From the cell containing the given text, extract its center point as (x, y) coordinate. 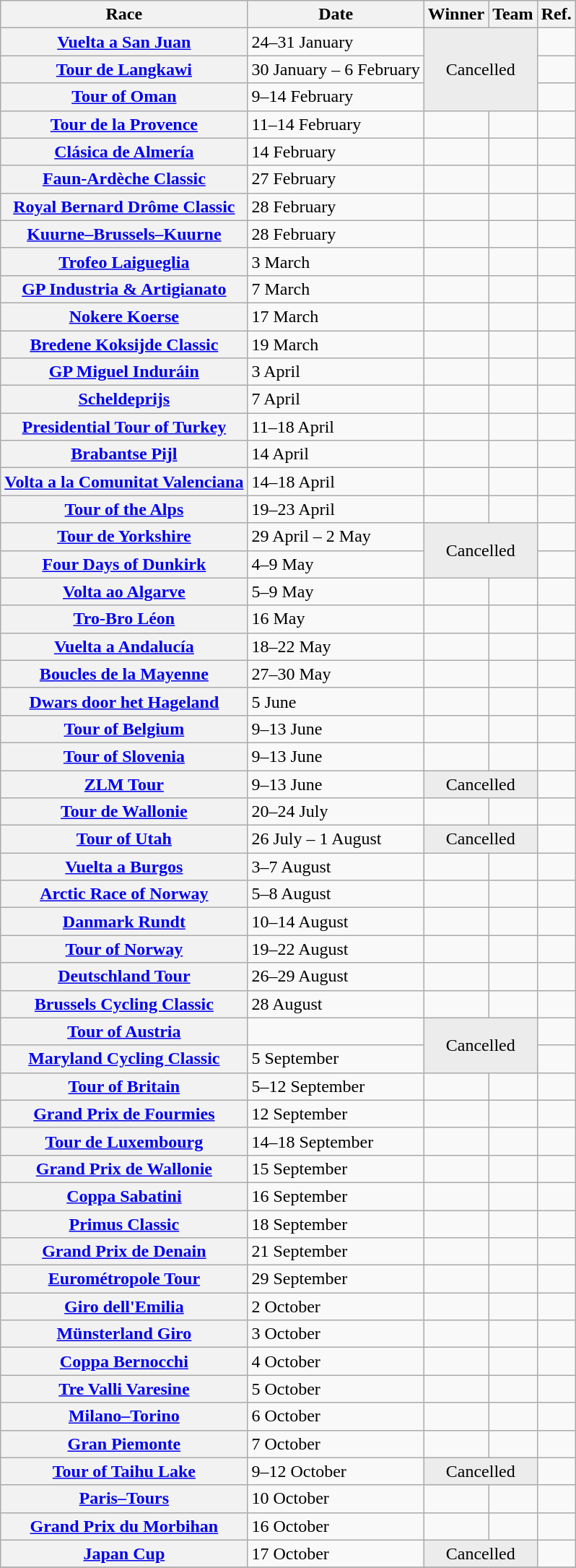
Grand Prix de Denain (124, 1252)
GP Industria & Artigianato (124, 289)
Grand Prix du Morbihan (124, 1526)
GP Miguel Induráin (124, 372)
26–29 August (336, 976)
14 April (336, 454)
Trofeo Laigueglia (124, 261)
29 September (336, 1279)
Tre Valli Varesine (124, 1389)
16 October (336, 1526)
Paris–Tours (124, 1499)
7 October (336, 1444)
Münsterland Giro (124, 1334)
16 September (336, 1196)
Faun-Ardèche Classic (124, 179)
5–12 September (336, 1086)
Volta a la Comunitat Valenciana (124, 482)
Danmark Rundt (124, 922)
Coppa Bernocchi (124, 1361)
14 February (336, 152)
Giro dell'Emilia (124, 1307)
Tour of Oman (124, 97)
Tour de la Provence (124, 124)
Tour of Utah (124, 839)
Vuelta a Andalucía (124, 646)
30 January – 6 February (336, 69)
Japan Cup (124, 1554)
3–7 August (336, 867)
3 April (336, 372)
Dwars door het Hageland (124, 701)
Maryland Cycling Classic (124, 1059)
5 June (336, 701)
5–8 August (336, 894)
21 September (336, 1252)
24–31 January (336, 42)
5 September (336, 1059)
Tour of the Alps (124, 509)
Tour of Belgium (124, 729)
Bredene Koksijde Classic (124, 345)
17 October (336, 1554)
Boucles de la Mayenne (124, 674)
Tour de Luxembourg (124, 1141)
2 October (336, 1307)
10 October (336, 1499)
18 September (336, 1224)
Nokere Koerse (124, 316)
19–23 April (336, 509)
12 September (336, 1114)
Scheldeprijs (124, 399)
Tour of Britain (124, 1086)
19–22 August (336, 949)
Race (124, 14)
3 October (336, 1334)
15 September (336, 1169)
ZLM Tour (124, 784)
7 April (336, 399)
16 May (336, 619)
Royal Bernard Drôme Classic (124, 207)
Brussels Cycling Classic (124, 1004)
Kuurne–Brussels–Kuurne (124, 234)
Eurométropole Tour (124, 1279)
Date (336, 14)
Tour de Langkawi (124, 69)
Coppa Sabatini (124, 1196)
4–9 May (336, 564)
Gran Piemonte (124, 1444)
Vuelta a Burgos (124, 867)
29 April – 2 May (336, 537)
19 March (336, 345)
Presidential Tour of Turkey (124, 427)
18–22 May (336, 646)
Tour of Norway (124, 949)
5 October (336, 1389)
Grand Prix de Wallonie (124, 1169)
6 October (336, 1416)
Tro-Bro Léon (124, 619)
5–9 May (336, 592)
10–14 August (336, 922)
3 March (336, 261)
Tour of Taihu Lake (124, 1471)
17 March (336, 316)
20–24 July (336, 812)
7 March (336, 289)
9–14 February (336, 97)
9–12 October (336, 1471)
Tour of Slovenia (124, 756)
11–14 February (336, 124)
Milano–Torino (124, 1416)
28 August (336, 1004)
4 October (336, 1361)
Arctic Race of Norway (124, 894)
11–18 April (336, 427)
Team (513, 14)
Tour de Yorkshire (124, 537)
Clásica de Almería (124, 152)
27 February (336, 179)
Four Days of Dunkirk (124, 564)
Volta ao Algarve (124, 592)
27–30 May (336, 674)
14–18 September (336, 1141)
Tour of Austria (124, 1031)
Grand Prix de Fourmies (124, 1114)
Vuelta a San Juan (124, 42)
Ref. (556, 14)
Brabantse Pijl (124, 454)
Winner (456, 14)
26 July – 1 August (336, 839)
14–18 April (336, 482)
Primus Classic (124, 1224)
Deutschland Tour (124, 976)
Tour de Wallonie (124, 812)
